Extract the [X, Y] coordinate from the center of the cell holding the provided text.  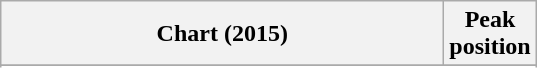
Peakposition [490, 34]
Chart (2015) [222, 34]
